Identify which cell holds the provided text, then report its [x, y] central coordinate. 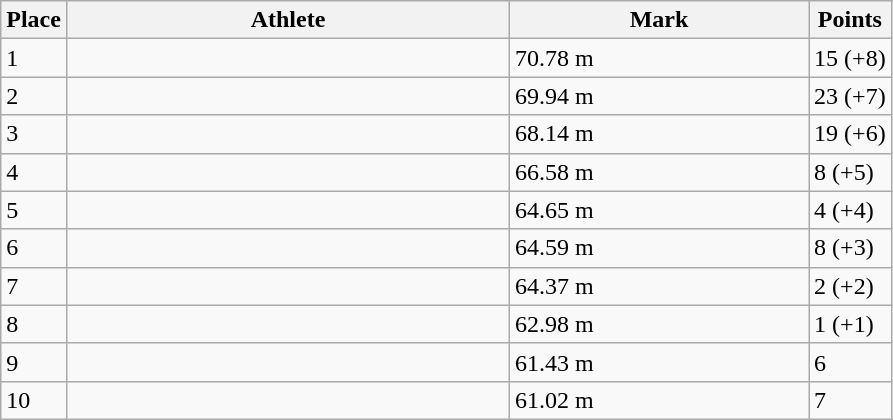
Points [850, 20]
4 (+4) [850, 210]
61.43 m [660, 362]
3 [34, 134]
8 (+3) [850, 248]
Mark [660, 20]
2 [34, 96]
62.98 m [660, 324]
19 (+6) [850, 134]
8 (+5) [850, 172]
Place [34, 20]
66.58 m [660, 172]
10 [34, 400]
64.37 m [660, 286]
68.14 m [660, 134]
9 [34, 362]
5 [34, 210]
1 [34, 58]
8 [34, 324]
69.94 m [660, 96]
15 (+8) [850, 58]
1 (+1) [850, 324]
23 (+7) [850, 96]
2 (+2) [850, 286]
61.02 m [660, 400]
70.78 m [660, 58]
64.59 m [660, 248]
Athlete [288, 20]
64.65 m [660, 210]
4 [34, 172]
